Determine the (X, Y) coordinate at the center of the cell enclosing the given text.  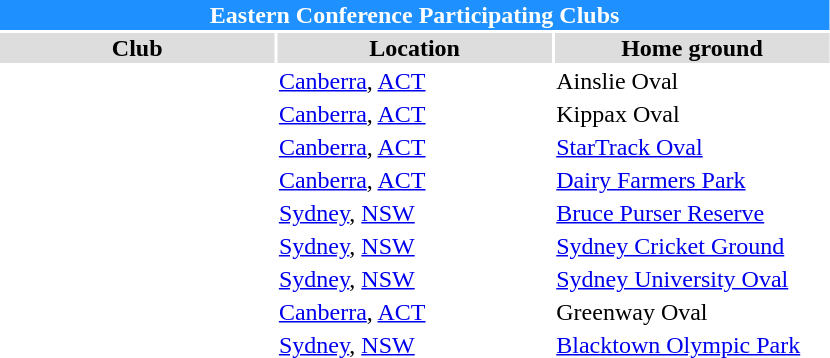
Location (414, 48)
Sydney Cricket Ground (692, 246)
Club (137, 48)
Greenway Oval (692, 312)
Ainslie Oval (692, 81)
Sydney University Oval (692, 279)
StarTrack Oval (692, 147)
Bruce Purser Reserve (692, 213)
Kippax Oval (692, 114)
Dairy Farmers Park (692, 180)
Eastern Conference Participating Clubs (414, 15)
Home ground (692, 48)
